For the text-containing cell, return its midpoint in [X, Y] coordinate format. 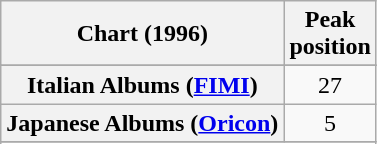
Peakposition [330, 34]
5 [330, 123]
27 [330, 85]
Italian Albums (FIMI) [142, 85]
Japanese Albums (Oricon) [142, 123]
Chart (1996) [142, 34]
